Scan for the cell matching the given text and deliver its (X, Y) coordinate at center. 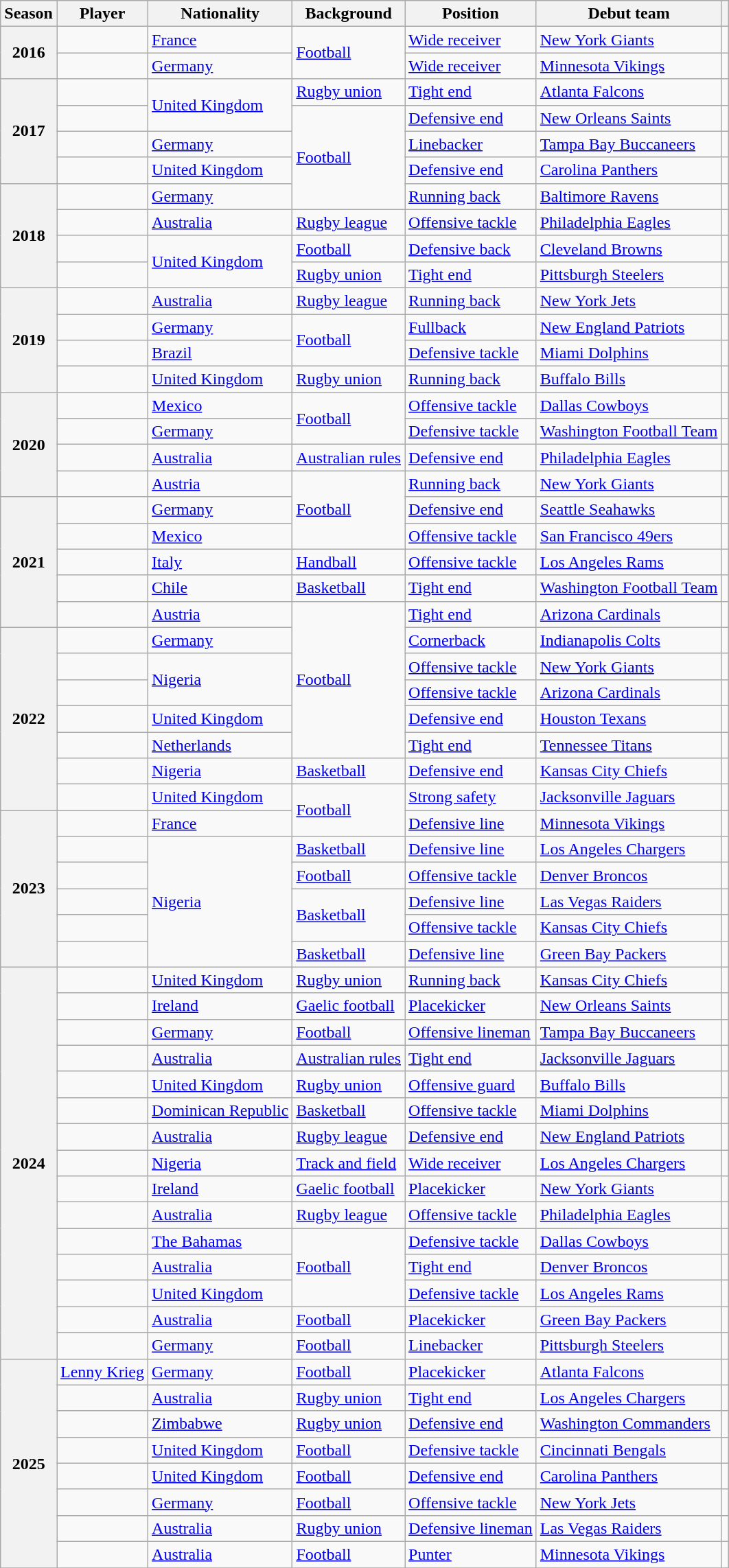
Dominican Republic (220, 1110)
Nationality (220, 14)
Chile (220, 588)
Handball (349, 562)
Zimbabwe (220, 1424)
Track and field (349, 1163)
2021 (29, 562)
Tennessee Titans (629, 745)
Cornerback (471, 640)
Washington Commanders (629, 1424)
2025 (29, 1463)
Punter (471, 1554)
Season (29, 14)
2018 (29, 235)
San Francisco 49ers (629, 536)
2016 (29, 53)
Player (102, 14)
Offensive lineman (471, 1032)
Baltimore Ravens (629, 196)
Defensive back (471, 248)
Cincinnati Bengals (629, 1450)
Lenny Krieg (102, 1372)
Seattle Seahawks (629, 510)
Debut team (629, 14)
2020 (29, 445)
The Bahamas (220, 1241)
Houston Texans (629, 718)
Offensive guard (471, 1084)
Defensive lineman (471, 1528)
2024 (29, 1162)
Brazil (220, 353)
2019 (29, 340)
Cleveland Browns (629, 248)
2017 (29, 131)
Position (471, 14)
Fullback (471, 327)
Netherlands (220, 745)
Indianapolis Colts (629, 640)
Italy (220, 562)
2022 (29, 718)
Strong safety (471, 797)
2023 (29, 889)
Background (349, 14)
